Find where the given text appears and provide that cell's center as (X, Y) coordinate. 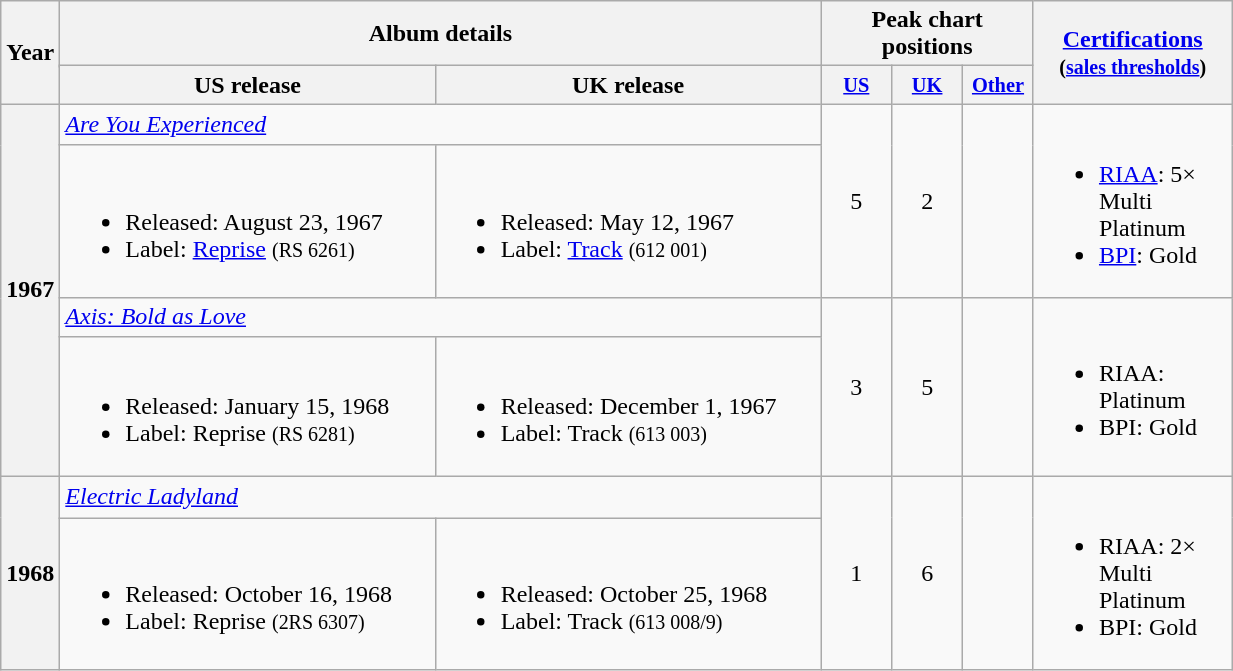
Other (998, 85)
RIAA: 5× Multi PlatinumBPI: Gold (1132, 201)
Released: October 25, 1968Label: Track (613 008/9) (628, 594)
Certifications(sales thresholds) (1132, 52)
Released: August 23, 1967Label: Reprise (RS 6261) (248, 222)
1967 (30, 290)
1 (856, 573)
Released: December 1, 1967Label: Track (613 003) (628, 406)
Released: October 16, 1968Label: Reprise (2RS 6307) (248, 594)
2 (928, 201)
Released: May 12, 1967Label: Track (612 001) (628, 222)
RIAA: PlatinumBPI: Gold (1132, 387)
Axis: Bold as Love (440, 317)
UK (928, 85)
Album details (440, 34)
RIAA: 2× Multi PlatinumBPI: Gold (1132, 573)
6 (928, 573)
Year (30, 52)
US (856, 85)
UK release (628, 85)
1968 (30, 573)
Are You Experienced (440, 124)
Peak chart positions (928, 34)
3 (856, 387)
US release (248, 85)
Released: January 15, 1968Label: Reprise (RS 6281) (248, 406)
Electric Ladyland (440, 496)
